Pinpoint the cell where the given text exists, returning its [X, Y] midpoint coordinate. 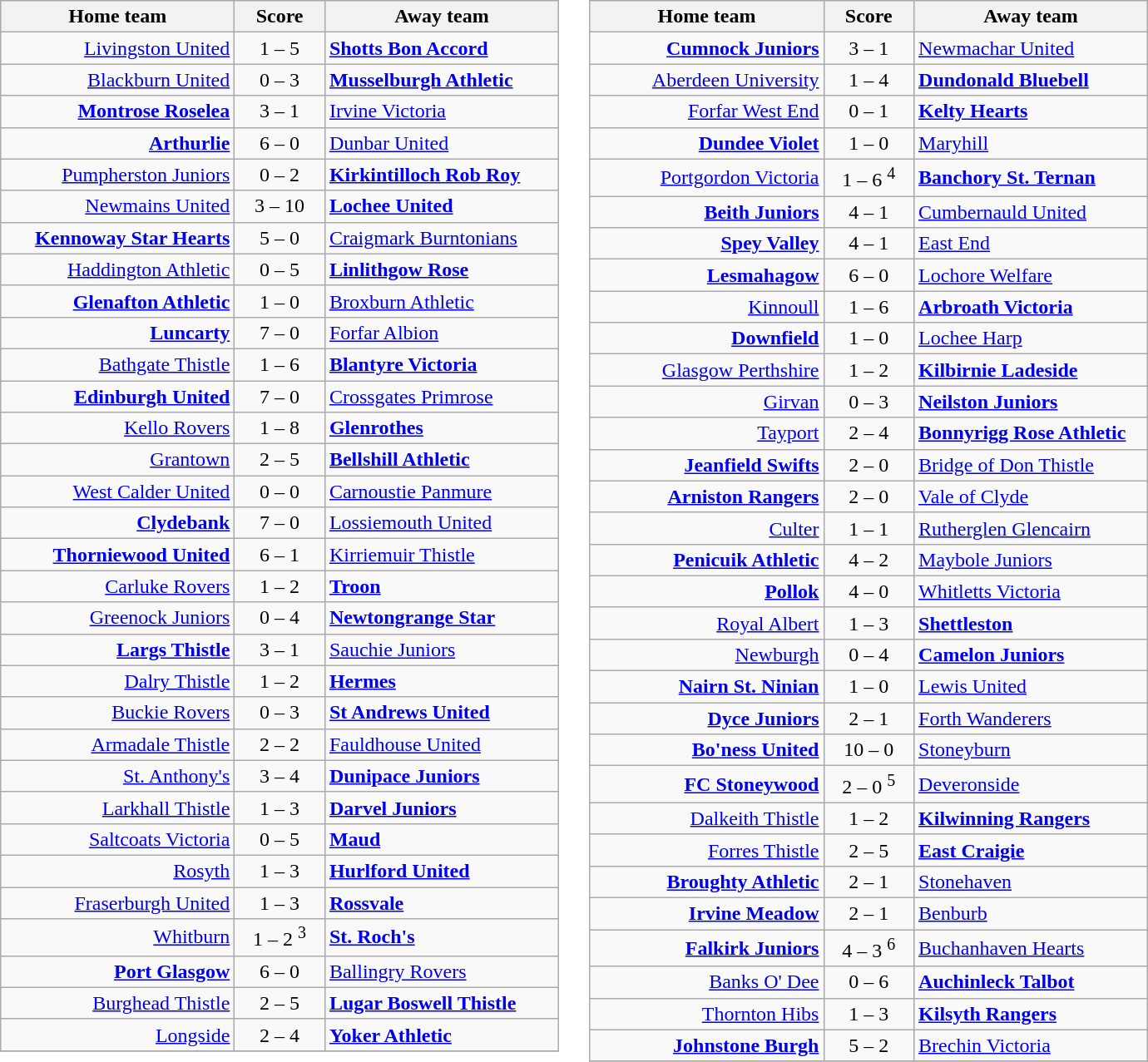
East Craigie [1032, 850]
Sauchie Juniors [441, 650]
2 – 2 [280, 744]
Dyce Juniors [707, 719]
Glasgow Perthshire [707, 370]
Brechin Victoria [1032, 1045]
Shettleston [1032, 623]
Yoker Athletic [441, 1035]
Stoneyburn [1032, 750]
Montrose Roselea [118, 111]
Kirkintilloch Rob Roy [441, 175]
1 – 4 [868, 80]
Lochee Harp [1032, 338]
Rosyth [118, 871]
Broxburn Athletic [441, 301]
6 – 1 [280, 555]
0 – 2 [280, 175]
Rutherglen Glencairn [1032, 528]
Aberdeen University [707, 80]
Arthurlie [118, 143]
Buckie Rovers [118, 713]
Forfar Albion [441, 333]
Grantown [118, 460]
East End [1032, 244]
Kinnoull [707, 307]
Hermes [441, 681]
Dalkeith Thistle [707, 818]
Kilwinning Rangers [1032, 818]
Newtongrange Star [441, 618]
Deveronside [1032, 785]
Benburb [1032, 913]
Blackburn United [118, 80]
Banks O' Dee [707, 982]
Linlithgow Rose [441, 269]
Lesmahagow [707, 275]
Lochee United [441, 206]
Newmachar United [1032, 48]
Auchinleck Talbot [1032, 982]
4 – 2 [868, 560]
Buchanhaven Hearts [1032, 948]
Fauldhouse United [441, 744]
Spey Valley [707, 244]
Musselburgh Athletic [441, 80]
Nairn St. Ninian [707, 687]
Neilston Juniors [1032, 402]
Thorniewood United [118, 555]
5 – 0 [280, 238]
Haddington Athletic [118, 269]
Forres Thistle [707, 850]
Broughty Athletic [707, 882]
4 – 3 6 [868, 948]
1 – 5 [280, 48]
Blantyre Victoria [441, 364]
Dundee Violet [707, 143]
Lewis United [1032, 687]
1 – 8 [280, 428]
Craigmark Burntonians [441, 238]
Edinburgh United [118, 397]
Irvine Meadow [707, 913]
0 – 6 [868, 982]
Maud [441, 839]
Kirriemuir Thistle [441, 555]
1 – 2 3 [280, 938]
5 – 2 [868, 1045]
Armadale Thistle [118, 744]
3 – 4 [280, 776]
Stonehaven [1032, 882]
Newburgh [707, 654]
Bo'ness United [707, 750]
Kilsyth Rangers [1032, 1014]
10 – 0 [868, 750]
Lugar Boswell Thistle [441, 1003]
Bellshill Athletic [441, 460]
1 – 6 4 [868, 178]
Lochore Welfare [1032, 275]
Maryhill [1032, 143]
Darvel Juniors [441, 808]
2 – 0 5 [868, 785]
Pollok [707, 591]
Glenafton Athletic [118, 301]
Johnstone Burgh [707, 1045]
Dunbar United [441, 143]
0 – 1 [868, 111]
Newmains United [118, 206]
Bathgate Thistle [118, 364]
St. Anthony's [118, 776]
Troon [441, 586]
Downfield [707, 338]
Hurlford United [441, 871]
Glenrothes [441, 428]
Thornton Hibs [707, 1014]
Kello Rovers [118, 428]
Kilbirnie Ladeside [1032, 370]
Larkhall Thistle [118, 808]
St Andrews United [441, 713]
Shotts Bon Accord [441, 48]
Forfar West End [707, 111]
Greenock Juniors [118, 618]
Largs Thistle [118, 650]
Jeanfield Swifts [707, 465]
Dunipace Juniors [441, 776]
FC Stoneywood [707, 785]
Kennoway Star Hearts [118, 238]
Kelty Hearts [1032, 111]
Arniston Rangers [707, 496]
Luncarty [118, 333]
Lossiemouth United [441, 523]
4 – 0 [868, 591]
Ballingry Rovers [441, 971]
Burghead Thistle [118, 1003]
Beith Juniors [707, 212]
Royal Albert [707, 623]
Dundonald Bluebell [1032, 80]
Carluke Rovers [118, 586]
Penicuik Athletic [707, 560]
Girvan [707, 402]
Bridge of Don Thistle [1032, 465]
Fraserburgh United [118, 902]
3 – 10 [280, 206]
Irvine Victoria [441, 111]
Clydebank [118, 523]
Maybole Juniors [1032, 560]
Portgordon Victoria [707, 178]
Arbroath Victoria [1032, 307]
Bonnyrigg Rose Athletic [1032, 433]
Livingston United [118, 48]
Tayport [707, 433]
Longside [118, 1035]
Falkirk Juniors [707, 948]
Rossvale [441, 902]
Camelon Juniors [1032, 654]
Whitletts Victoria [1032, 591]
Cumbernauld United [1032, 212]
Whitburn [118, 938]
0 – 0 [280, 491]
Vale of Clyde [1032, 496]
1 – 1 [868, 528]
Saltcoats Victoria [118, 839]
Forth Wanderers [1032, 719]
St. Roch's [441, 938]
Crossgates Primrose [441, 397]
Port Glasgow [118, 971]
Banchory St. Ternan [1032, 178]
Cumnock Juniors [707, 48]
Carnoustie Panmure [441, 491]
Dalry Thistle [118, 681]
Pumpherston Juniors [118, 175]
Culter [707, 528]
West Calder United [118, 491]
